Detect which cell encompasses the target text, then output its [x, y] center coordinate. 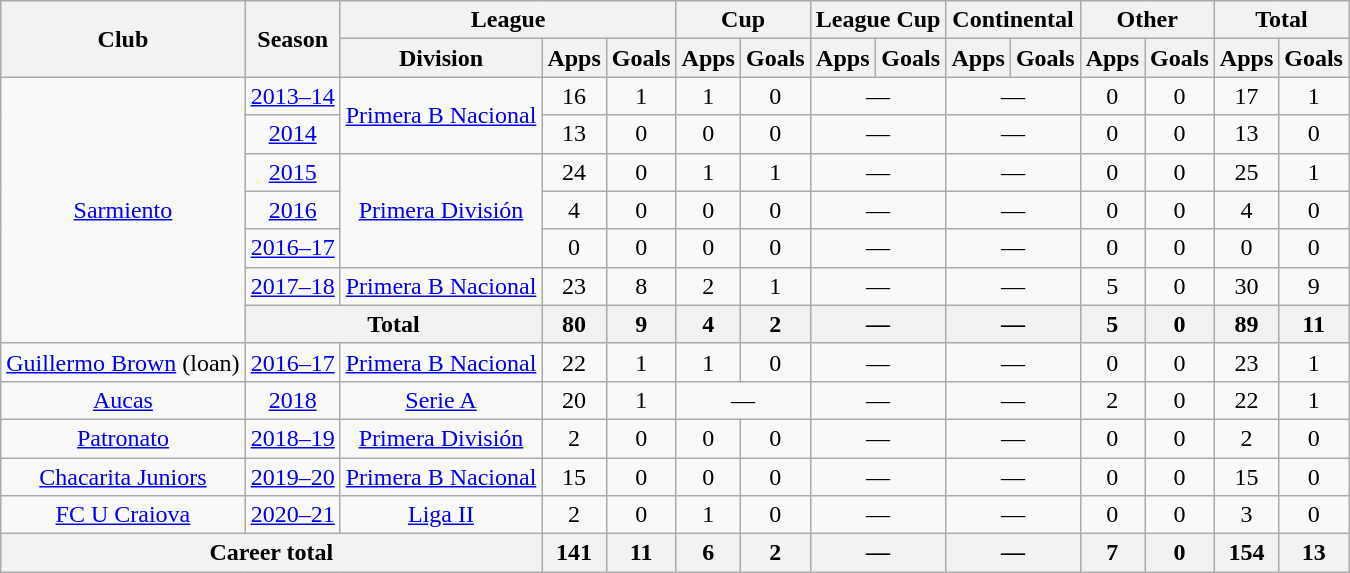
2014 [292, 134]
Liga II [441, 515]
16 [574, 96]
3 [1246, 515]
7 [1112, 553]
2018–19 [292, 438]
2018 [292, 400]
League Cup [878, 20]
6 [708, 553]
141 [574, 553]
30 [1246, 286]
Serie A [441, 400]
2015 [292, 172]
FC U Craiova [123, 515]
80 [574, 324]
2013–14 [292, 96]
Chacarita Juniors [123, 477]
89 [1246, 324]
League [508, 20]
Other [1147, 20]
25 [1246, 172]
Patronato [123, 438]
Season [292, 39]
Aucas [123, 400]
Continental [1013, 20]
Sarmiento [123, 210]
Club [123, 39]
8 [641, 286]
17 [1246, 96]
2017–18 [292, 286]
2020–21 [292, 515]
20 [574, 400]
24 [574, 172]
Cup [743, 20]
2016 [292, 210]
Division [441, 58]
Guillermo Brown (loan) [123, 362]
2019–20 [292, 477]
Career total [272, 553]
154 [1246, 553]
